Locate the cell with the specified text and output its (X, Y) center coordinate. 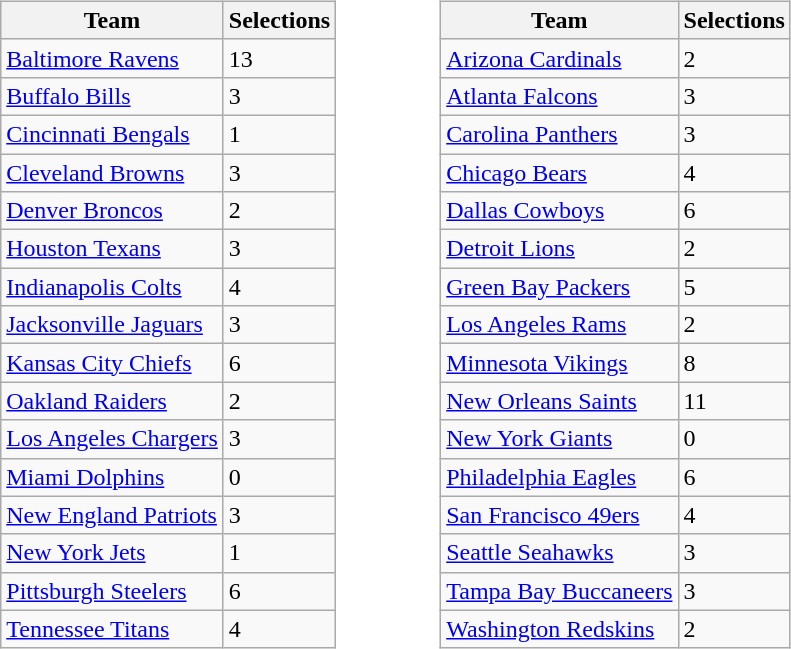
13 (279, 58)
New England Patriots (112, 515)
Philadelphia Eagles (560, 477)
Green Bay Packers (560, 287)
Tampa Bay Buccaneers (560, 591)
Minnesota Vikings (560, 363)
Atlanta Falcons (560, 96)
Detroit Lions (560, 249)
Denver Broncos (112, 211)
Cincinnati Bengals (112, 134)
Jacksonville Jaguars (112, 325)
San Francisco 49ers (560, 515)
Pittsburgh Steelers (112, 591)
Houston Texans (112, 249)
New Orleans Saints (560, 401)
Buffalo Bills (112, 96)
Carolina Panthers (560, 134)
Kansas City Chiefs (112, 363)
8 (734, 363)
New York Giants (560, 439)
Dallas Cowboys (560, 211)
Chicago Bears (560, 173)
Los Angeles Chargers (112, 439)
Washington Redskins (560, 629)
Indianapolis Colts (112, 287)
New York Jets (112, 553)
Arizona Cardinals (560, 58)
Los Angeles Rams (560, 325)
5 (734, 287)
Miami Dolphins (112, 477)
Oakland Raiders (112, 401)
Seattle Seahawks (560, 553)
Cleveland Browns (112, 173)
Baltimore Ravens (112, 58)
11 (734, 401)
Tennessee Titans (112, 629)
